Detect which cell encompasses the target text, then output its (X, Y) center coordinate. 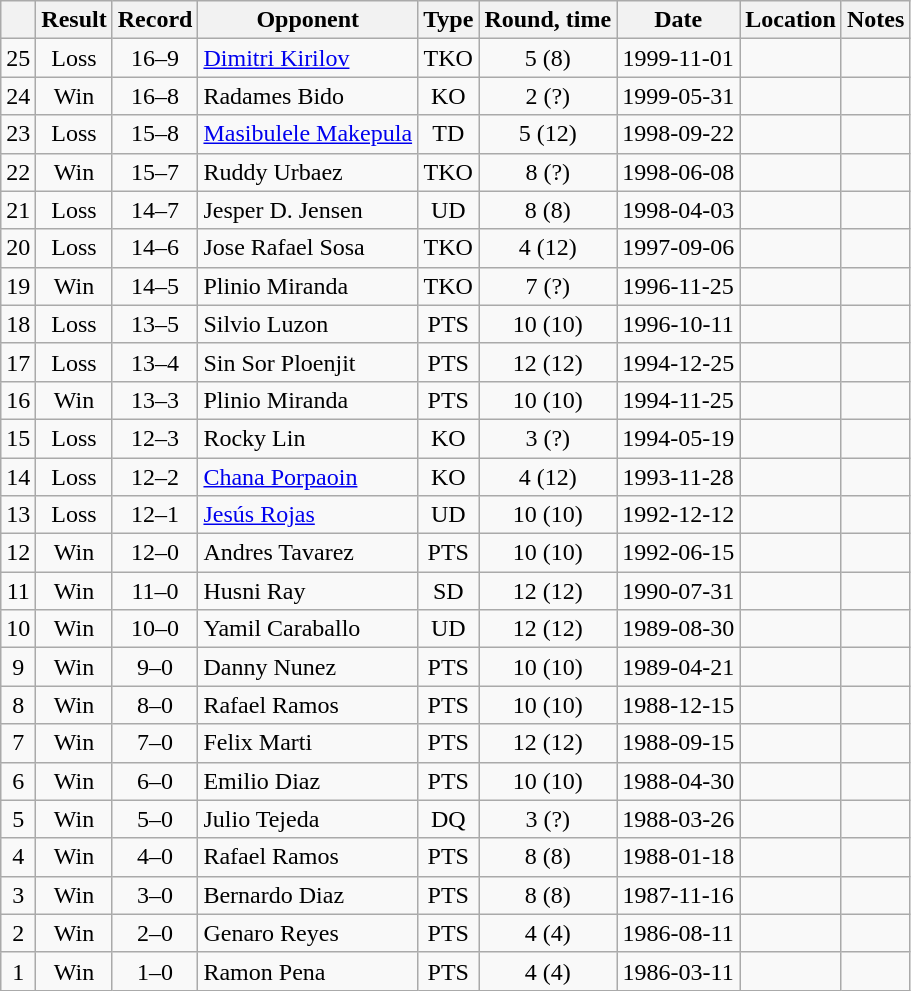
7–0 (155, 743)
DQ (448, 819)
TD (448, 134)
1988-03-26 (678, 819)
18 (18, 324)
4 (18, 857)
5–0 (155, 819)
1998-06-08 (678, 172)
Yamil Caraballo (308, 629)
Opponent (308, 20)
Jesús Rojas (308, 515)
1–0 (155, 971)
Danny Nunez (308, 667)
22 (18, 172)
Felix Marti (308, 743)
Type (448, 20)
5 (12) (548, 134)
13–4 (155, 362)
2 (18, 933)
1988-01-18 (678, 857)
7 (?) (548, 286)
1986-08-11 (678, 933)
1990-07-31 (678, 591)
1992-06-15 (678, 553)
12–3 (155, 438)
Genaro Reyes (308, 933)
SD (448, 591)
5 (18, 819)
Emilio Diaz (308, 781)
13 (18, 515)
1999-05-31 (678, 96)
6–0 (155, 781)
16–8 (155, 96)
1987-11-16 (678, 895)
8 (?) (548, 172)
Notes (875, 20)
13–3 (155, 400)
11–0 (155, 591)
Bernardo Diaz (308, 895)
16–9 (155, 58)
1999-11-01 (678, 58)
24 (18, 96)
Jose Rafael Sosa (308, 248)
Date (678, 20)
Radames Bido (308, 96)
1988-09-15 (678, 743)
Silvio Luzon (308, 324)
16 (18, 400)
1989-08-30 (678, 629)
20 (18, 248)
Julio Tejeda (308, 819)
Round, time (548, 20)
1994-05-19 (678, 438)
3–0 (155, 895)
12 (18, 553)
15 (18, 438)
19 (18, 286)
Rocky Lin (308, 438)
Location (791, 20)
Record (155, 20)
Result (74, 20)
1986-03-11 (678, 971)
2–0 (155, 933)
12–2 (155, 477)
14–5 (155, 286)
14–7 (155, 210)
Jesper D. Jensen (308, 210)
13–5 (155, 324)
9–0 (155, 667)
4–0 (155, 857)
1998-09-22 (678, 134)
3 (18, 895)
15–7 (155, 172)
Husni Ray (308, 591)
12–1 (155, 515)
25 (18, 58)
Chana Porpaoin (308, 477)
1989-04-21 (678, 667)
1994-11-25 (678, 400)
9 (18, 667)
1997-09-06 (678, 248)
1988-12-15 (678, 705)
14 (18, 477)
8 (18, 705)
7 (18, 743)
Masibulele Makepula (308, 134)
17 (18, 362)
Dimitri Kirilov (308, 58)
1993-11-28 (678, 477)
12–0 (155, 553)
10–0 (155, 629)
11 (18, 591)
1996-10-11 (678, 324)
8–0 (155, 705)
2 (?) (548, 96)
1 (18, 971)
14–6 (155, 248)
1994-12-25 (678, 362)
5 (8) (548, 58)
6 (18, 781)
Ruddy Urbaez (308, 172)
Ramon Pena (308, 971)
Sin Sor Ploenjit (308, 362)
1996-11-25 (678, 286)
1992-12-12 (678, 515)
23 (18, 134)
1988-04-30 (678, 781)
1998-04-03 (678, 210)
10 (18, 629)
15–8 (155, 134)
Andres Tavarez (308, 553)
21 (18, 210)
